Determine the [x, y] coordinate at the center of the cell enclosing the given text.  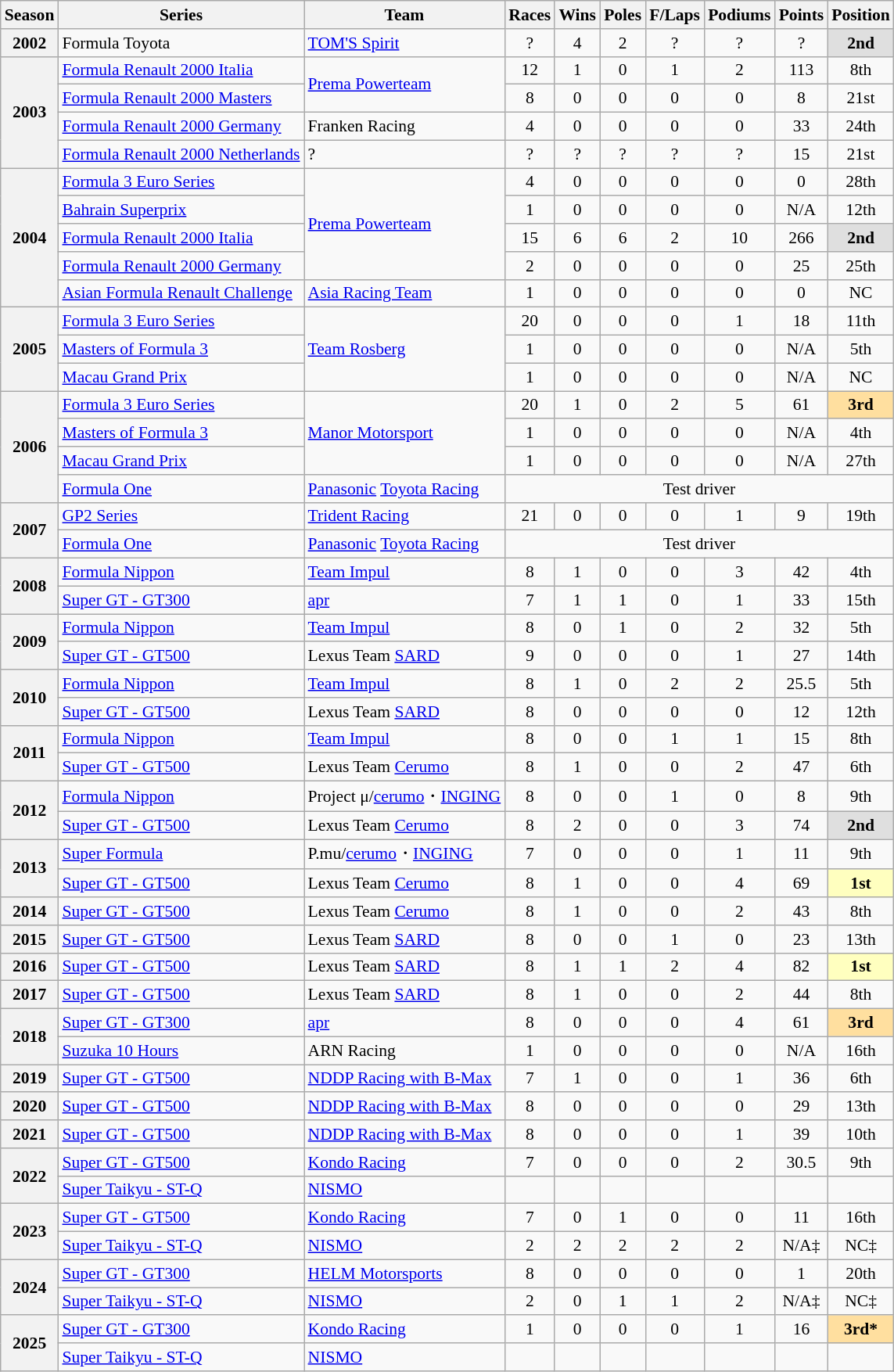
47 [802, 767]
15th [860, 600]
Suzuka 10 Hours [181, 1051]
2010 [30, 698]
TOM'S Spirit [405, 43]
2008 [30, 587]
Asia Racing Team [405, 293]
32 [802, 628]
Series [181, 15]
ARN Racing [405, 1051]
Project μ/cerumo・INGING [405, 796]
2024 [30, 1288]
Team Rosberg [405, 349]
19th [860, 516]
2025 [30, 1344]
44 [802, 995]
11th [860, 321]
2021 [30, 1134]
2013 [30, 868]
25.5 [802, 684]
Position [860, 15]
Wins [577, 15]
2018 [30, 1037]
HELM Motorsports [405, 1273]
Podiums [740, 15]
2020 [30, 1107]
2016 [30, 967]
2004 [30, 238]
Bahrain Superprix [181, 210]
69 [802, 884]
18 [802, 321]
2019 [30, 1079]
Season [30, 15]
Asian Formula Renault Challenge [181, 293]
Manor Motorsport [405, 433]
14th [860, 656]
2003 [30, 112]
23 [802, 939]
Races [530, 15]
2014 [30, 911]
27 [802, 656]
28th [860, 182]
113 [802, 70]
2009 [30, 641]
GP2 Series [181, 516]
82 [802, 967]
24th [860, 127]
2017 [30, 995]
20th [860, 1273]
Team [405, 15]
10 [740, 238]
5 [740, 405]
Franken Racing [405, 127]
Poles [623, 15]
2007 [30, 530]
43 [802, 911]
2015 [30, 939]
39 [802, 1134]
10th [860, 1134]
74 [802, 825]
Formula Renault 2000 Masters [181, 99]
42 [802, 573]
29 [802, 1107]
2022 [30, 1176]
266 [802, 238]
P.mu/cerumo・INGING [405, 854]
25th [860, 266]
Super Formula [181, 854]
27th [860, 461]
2005 [30, 349]
F/Laps [674, 15]
2006 [30, 447]
25 [802, 266]
Formula Toyota [181, 43]
2011 [30, 752]
21 [530, 516]
2023 [30, 1231]
16 [802, 1330]
3rd* [860, 1330]
Trident Racing [405, 516]
36 [802, 1079]
Formula Renault 2000 Netherlands [181, 154]
30.5 [802, 1162]
Points [802, 15]
2002 [30, 43]
2012 [30, 810]
